From the cell containing the given text, extract its center point as (x, y) coordinate. 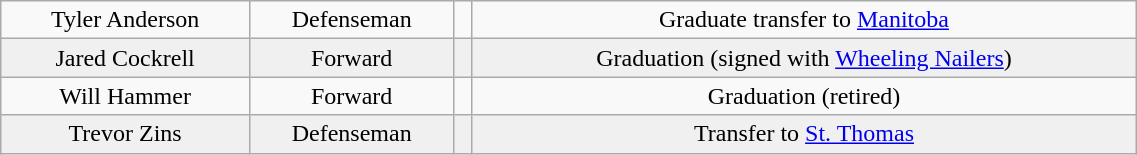
Tyler Anderson (126, 20)
Graduation (retired) (804, 96)
Graduate transfer to Manitoba (804, 20)
Will Hammer (126, 96)
Graduation (signed with Wheeling Nailers) (804, 58)
Trevor Zins (126, 134)
Transfer to St. Thomas (804, 134)
Jared Cockrell (126, 58)
